Capture the cell that displays the provided text and extract its [x, y] central coordinate. 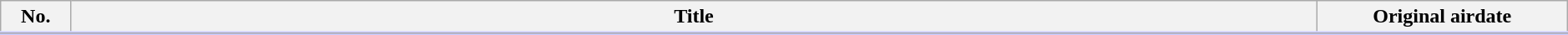
Title [693, 17]
Original airdate [1443, 17]
No. [35, 17]
